Detect which cell encompasses the target text, then output its (X, Y) center coordinate. 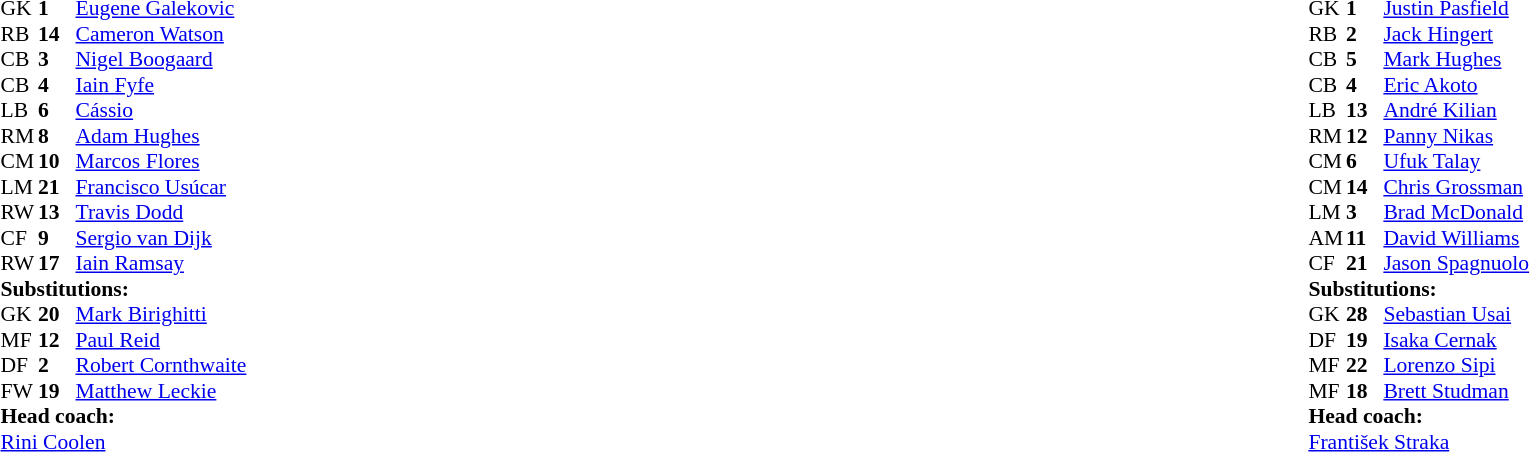
Iain Fyfe (162, 85)
28 (1365, 315)
8 (57, 136)
Isaka Cernak (1456, 340)
Sebastian Usai (1456, 315)
André Kilian (1456, 111)
11 (1365, 238)
Panny Nikas (1456, 136)
Cameron Watson (162, 34)
10 (57, 161)
Mark Birighitti (162, 315)
Ufuk Talay (1456, 161)
AM (1327, 238)
Cássio (162, 111)
Matthew Leckie (162, 391)
FW (19, 391)
17 (57, 263)
5 (1365, 59)
Mark Hughes (1456, 59)
Chris Grossman (1456, 187)
Iain Ramsay (162, 263)
Nigel Boogaard (162, 59)
Brad McDonald (1456, 213)
Jason Spagnuolo (1456, 263)
Eric Akoto (1456, 85)
Brett Studman (1456, 391)
22 (1365, 365)
David Williams (1456, 238)
Robert Cornthwaite (162, 365)
Travis Dodd (162, 213)
Sergio van Dijk (162, 238)
9 (57, 238)
Marcos Flores (162, 161)
Lorenzo Sipi (1456, 365)
Paul Reid (162, 340)
20 (57, 315)
18 (1365, 391)
Francisco Usúcar (162, 187)
Jack Hingert (1456, 34)
Adam Hughes (162, 136)
